Search for the cell housing the specified text and yield its (X, Y) center coordinate. 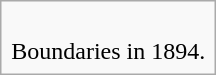
Boundaries in 1894. (108, 38)
